Scan for the cell matching the given text and deliver its (x, y) coordinate at center. 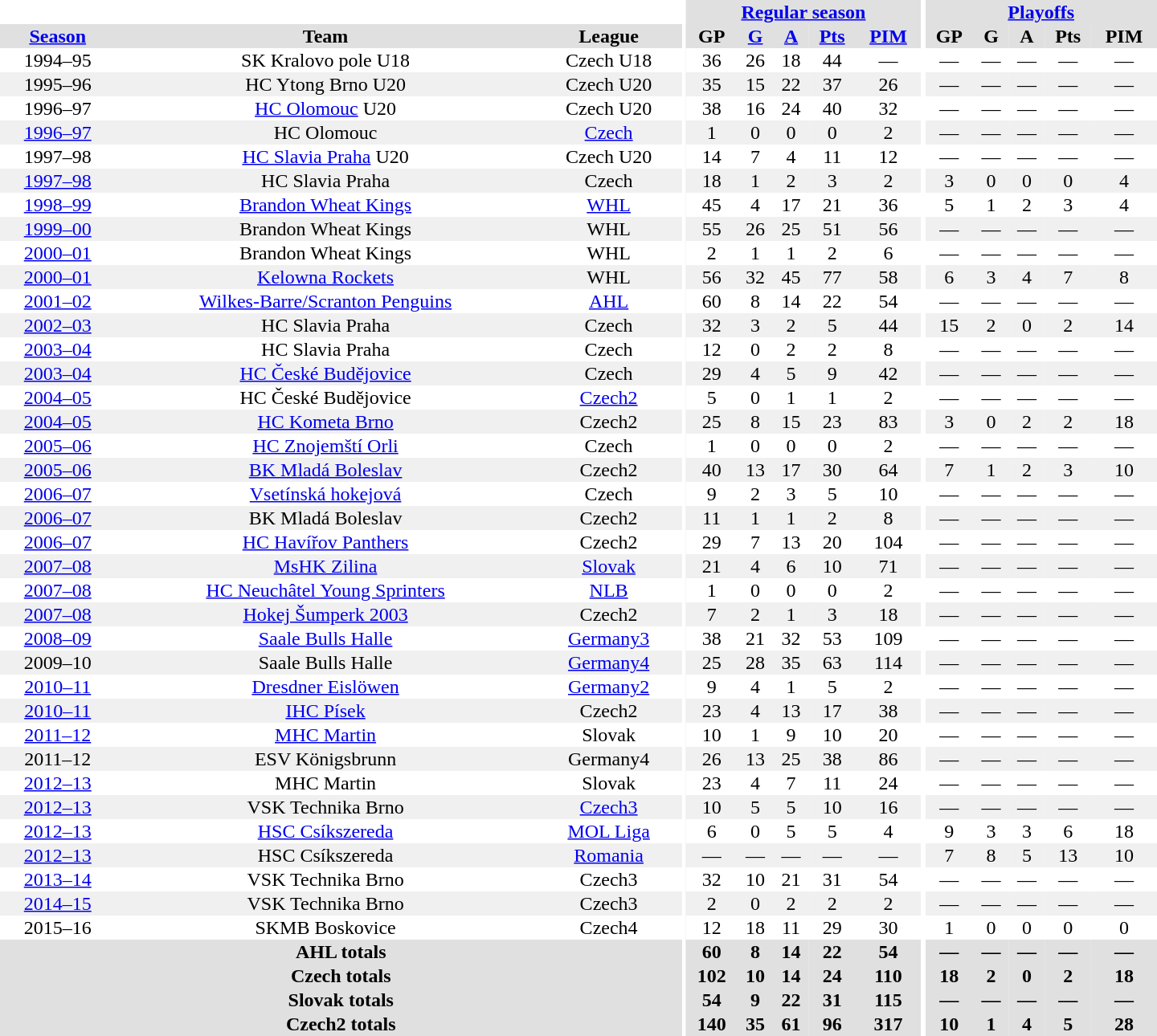
2001–02 (58, 301)
ESV Königsbrunn (325, 759)
53 (832, 638)
104 (889, 542)
1994–95 (58, 60)
Team (325, 36)
2015–16 (58, 928)
86 (889, 759)
AHL (609, 301)
2013–14 (58, 879)
Czech U18 (609, 60)
71 (889, 566)
MsHK Zilina (325, 566)
77 (832, 277)
HC Ytong Brno U20 (325, 84)
Playoffs (1041, 12)
64 (889, 470)
109 (889, 638)
Czech totals (341, 976)
Germany3 (609, 638)
2014–15 (58, 903)
HC Olomouc U20 (325, 108)
Dresdner Eislöwen (325, 687)
Regular season (803, 12)
NLB (609, 590)
HC Havířov Panthers (325, 542)
110 (889, 976)
1995–96 (58, 84)
63 (832, 663)
Season (58, 36)
Romania (609, 855)
2002–03 (58, 325)
61 (791, 1024)
League (609, 36)
IHC Písek (325, 711)
37 (832, 84)
2008–09 (58, 638)
MOL Liga (609, 831)
96 (832, 1024)
115 (889, 1000)
HC Kometa Brno (325, 422)
51 (832, 229)
Czech2 totals (341, 1024)
58 (889, 277)
Slovak totals (341, 1000)
55 (712, 229)
1999–00 (58, 229)
Vsetínská hokejová (325, 494)
1998–99 (58, 205)
317 (889, 1024)
HC Znojemští Orli (325, 446)
Hokej Šumperk 2003 (325, 614)
SK Kralovo pole U18 (325, 60)
Wilkes-Barre/Scranton Penguins (325, 301)
114 (889, 663)
HC Slavia Praha U20 (325, 157)
42 (889, 373)
Czech4 (609, 928)
102 (712, 976)
83 (889, 422)
HC Olomouc (325, 133)
Kelowna Rockets (325, 277)
AHL totals (341, 952)
SKMB Boskovice (325, 928)
140 (712, 1024)
2009–10 (58, 663)
Germany2 (609, 687)
HC Neuchâtel Young Sprinters (325, 590)
